Scan for the cell matching the given text and deliver its (x, y) coordinate at center. 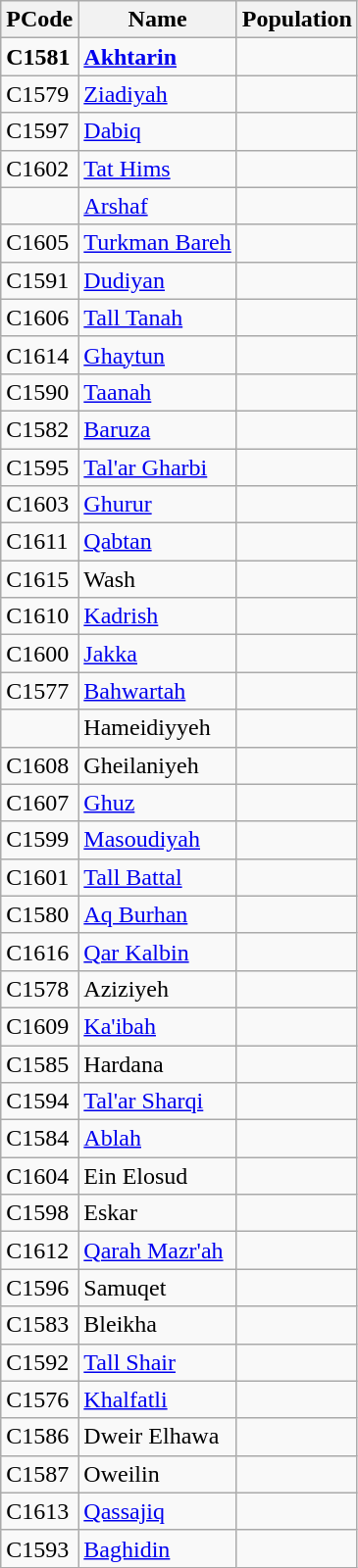
C1590 (39, 392)
C1580 (39, 914)
Ghuz (158, 803)
Dudiyan (158, 280)
Aziziyeh (158, 989)
Ghaytun (158, 355)
Dweir Elhawa (158, 1437)
C1585 (39, 1063)
Ghurur (158, 505)
C1583 (39, 1325)
Ein Elosud (158, 1176)
Qarah Mazr'ah (158, 1250)
C1595 (39, 467)
Aq Burhan (158, 914)
Samuqet (158, 1288)
Oweilin (158, 1474)
C1584 (39, 1139)
Eskar (158, 1213)
C1615 (39, 579)
C1602 (39, 169)
Masoudiyah (158, 840)
Arshaf (158, 206)
Tall Shair (158, 1362)
C1600 (39, 654)
C1606 (39, 318)
Gheilaniyeh (158, 765)
Tall Tanah (158, 318)
Baghidin (158, 1548)
C1598 (39, 1213)
Tall Battal (158, 877)
C1601 (39, 877)
Qar Kalbin (158, 952)
PCode (39, 20)
Ablah (158, 1139)
Dabiq (158, 131)
Bahwartah (158, 691)
Tal'ar Sharqi (158, 1102)
Wash (158, 579)
Turkman Bareh (158, 243)
C1608 (39, 765)
Kadrish (158, 616)
C1613 (39, 1511)
C1594 (39, 1102)
Jakka (158, 654)
C1591 (39, 280)
Qassajiq (158, 1511)
Hameidiyyeh (158, 728)
Qabtan (158, 542)
Ka'ibah (158, 1026)
C1605 (39, 243)
C1587 (39, 1474)
Tal'ar Gharbi (158, 467)
Population (296, 20)
Akhtarin (158, 57)
C1596 (39, 1288)
C1616 (39, 952)
C1578 (39, 989)
C1610 (39, 616)
C1611 (39, 542)
Ziadiyah (158, 94)
C1597 (39, 131)
C1604 (39, 1176)
C1614 (39, 355)
Khalfatli (158, 1399)
Bleikha (158, 1325)
C1582 (39, 429)
C1607 (39, 803)
C1612 (39, 1250)
C1609 (39, 1026)
C1576 (39, 1399)
Hardana (158, 1063)
C1586 (39, 1437)
C1581 (39, 57)
C1577 (39, 691)
C1592 (39, 1362)
Tat Hims (158, 169)
Taanah (158, 392)
Name (158, 20)
C1579 (39, 94)
Baruza (158, 429)
C1599 (39, 840)
C1593 (39, 1548)
C1603 (39, 505)
